Determine the [x, y] coordinate at the center of the cell enclosing the given text.  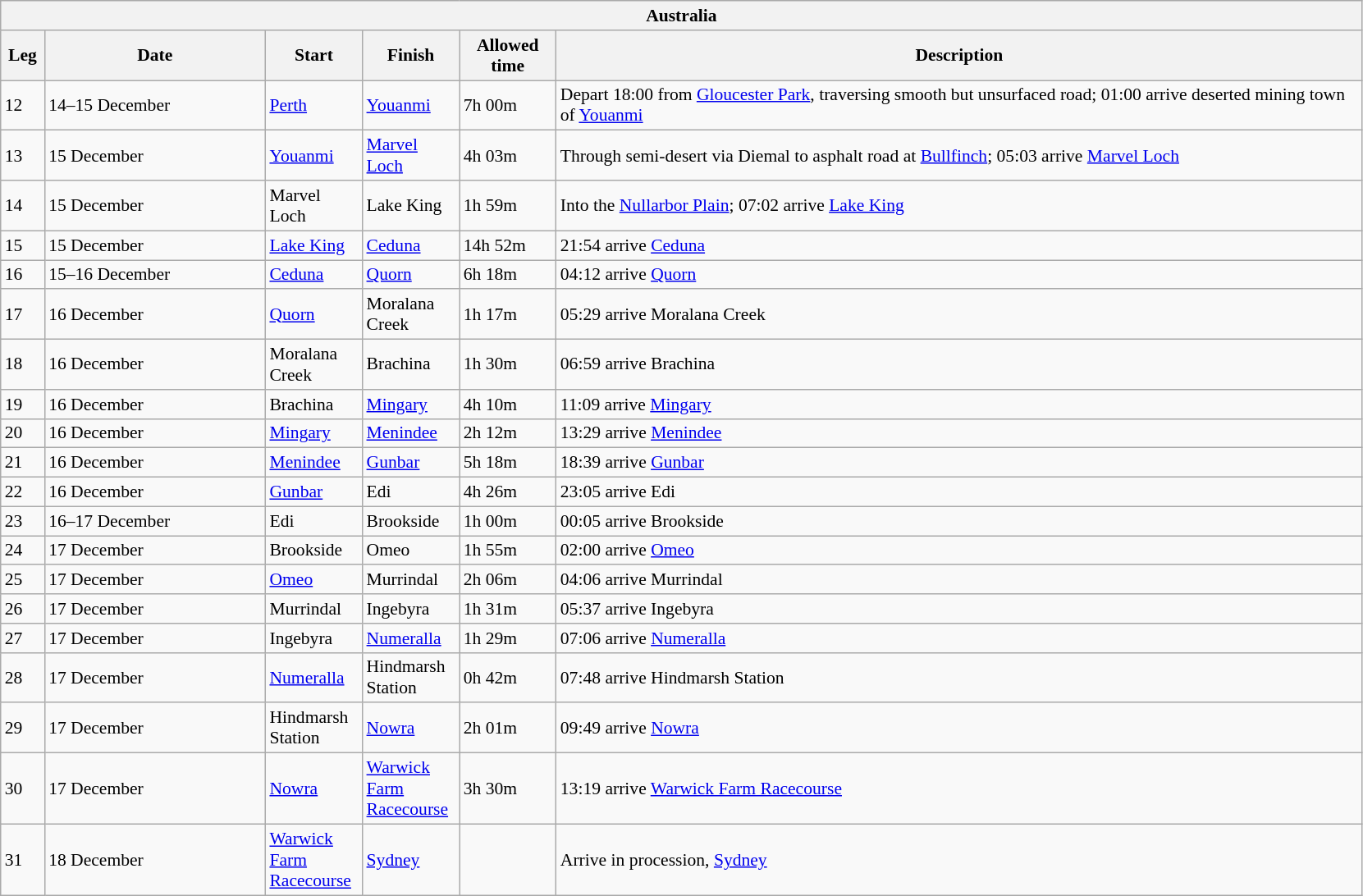
5h 18m [508, 463]
14–15 December [154, 105]
Date [154, 56]
24 [23, 551]
23 [23, 521]
14h 52m [508, 245]
21 [23, 463]
2h 06m [508, 580]
Australia [681, 16]
1h 30m [508, 364]
15 [23, 245]
1h 29m [508, 638]
23:05 arrive Edi [959, 492]
2h 12m [508, 433]
13:19 arrive Warwick Farm Racecourse [959, 789]
31 [23, 860]
4h 03m [508, 156]
26 [23, 609]
11:09 arrive Mingary [959, 405]
00:05 arrive Brookside [959, 521]
17 [23, 315]
07:48 arrive Hindmarsh Station [959, 678]
Perth [313, 105]
16–17 December [154, 521]
21:54 arrive Ceduna [959, 245]
4h 10m [508, 405]
05:29 arrive Moralana Creek [959, 315]
1h 31m [508, 609]
Start [313, 56]
05:37 arrive Ingebyra [959, 609]
3h 30m [508, 789]
Finish [411, 56]
04:06 arrive Murrindal [959, 580]
Description [959, 56]
Depart 18:00 from Gloucester Park, traversing smooth but unsurfaced road; 01:00 arrive deserted mining town of Youanmi [959, 105]
14 [23, 205]
20 [23, 433]
04:12 arrive Quorn [959, 275]
27 [23, 638]
Leg [23, 56]
30 [23, 789]
19 [23, 405]
Into the Nullarbor Plain; 07:02 arrive Lake King [959, 205]
1h 17m [508, 315]
18 [23, 364]
Allowed time [508, 56]
16 [23, 275]
2h 01m [508, 729]
0h 42m [508, 678]
12 [23, 105]
02:00 arrive Omeo [959, 551]
Sydney [411, 860]
29 [23, 729]
Arrive in procession, Sydney [959, 860]
4h 26m [508, 492]
6h 18m [508, 275]
Through semi-desert via Diemal to asphalt road at Bullfinch; 05:03 arrive Marvel Loch [959, 156]
13 [23, 156]
09:49 arrive Nowra [959, 729]
07:06 arrive Numeralla [959, 638]
25 [23, 580]
22 [23, 492]
28 [23, 678]
06:59 arrive Brachina [959, 364]
15–16 December [154, 275]
13:29 arrive Menindee [959, 433]
18:39 arrive Gunbar [959, 463]
1h 00m [508, 521]
7h 00m [508, 105]
1h 59m [508, 205]
1h 55m [508, 551]
18 December [154, 860]
